Determine the [x, y] coordinate at the center of the cell enclosing the given text.  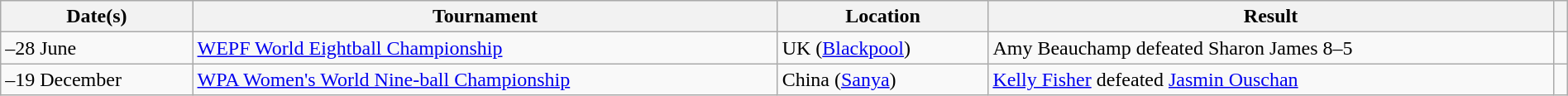
WEPF World Eightball Championship [485, 48]
Tournament [485, 17]
–28 June [97, 48]
WPA Women's World Nine-ball Championship [485, 79]
–19 December [97, 79]
China (Sanya) [883, 79]
Date(s) [97, 17]
UK (Blackpool) [883, 48]
Kelly Fisher defeated Jasmin Ouschan [1270, 79]
Result [1270, 17]
Location [883, 17]
Amy Beauchamp defeated Sharon James 8–5 [1270, 48]
